Locate the cell with the specified text and output its (x, y) center coordinate. 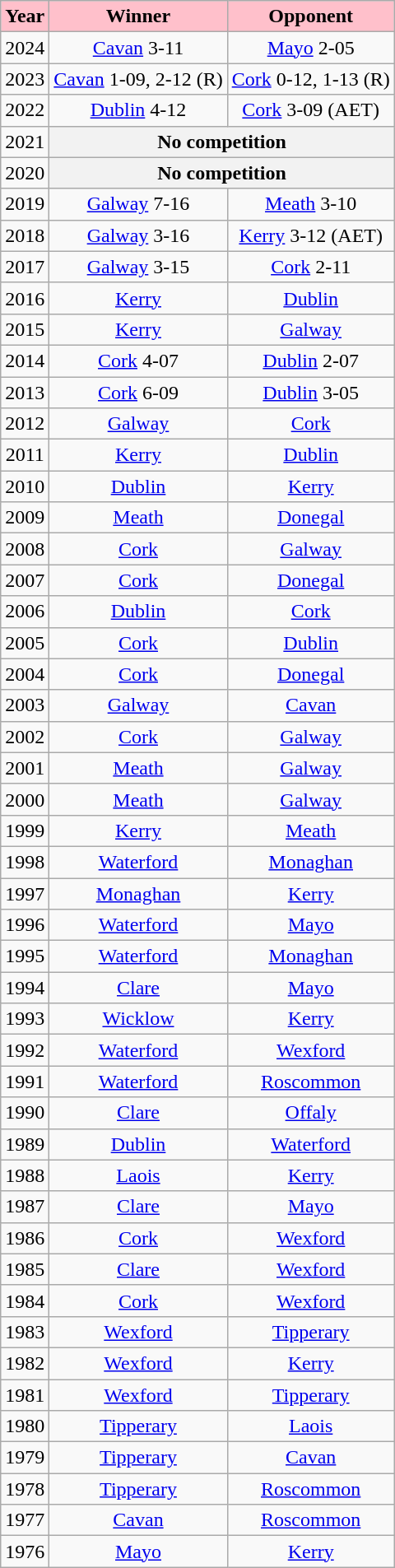
2005 (25, 643)
1991 (25, 1082)
2024 (25, 48)
2011 (25, 455)
1976 (25, 1552)
1996 (25, 925)
2008 (25, 549)
2018 (25, 235)
2001 (25, 768)
2023 (25, 79)
1998 (25, 862)
1990 (25, 1113)
1981 (25, 1395)
2013 (25, 393)
2016 (25, 298)
1978 (25, 1489)
1983 (25, 1332)
2014 (25, 361)
2021 (25, 142)
2019 (25, 204)
Dublin 4-12 (138, 110)
2017 (25, 267)
Year (25, 16)
2012 (25, 424)
2022 (25, 110)
1989 (25, 1144)
2020 (25, 173)
1977 (25, 1520)
1992 (25, 1050)
Offaly (311, 1113)
1988 (25, 1175)
Cork 6-09 (138, 393)
2009 (25, 518)
Winner (138, 16)
Cork 2-11 (311, 267)
1986 (25, 1238)
1982 (25, 1363)
Wicklow (138, 1019)
1984 (25, 1300)
2007 (25, 580)
1993 (25, 1019)
1980 (25, 1426)
1997 (25, 893)
2010 (25, 486)
2003 (25, 705)
2006 (25, 612)
Galway 3-16 (138, 235)
Cork 4-07 (138, 361)
Cork 0-12, 1-13 (R) (311, 79)
Cavan 1-09, 2-12 (R) (138, 79)
1994 (25, 988)
Kerry 3-12 (AET) (311, 235)
Mayo 2-05 (311, 48)
2015 (25, 329)
Cork 3-09 (AET) (311, 110)
2002 (25, 737)
2000 (25, 799)
Opponent (311, 16)
Cavan 3-11 (138, 48)
Galway 7-16 (138, 204)
1995 (25, 956)
Dublin 2-07 (311, 361)
1985 (25, 1269)
1979 (25, 1458)
1999 (25, 831)
Dublin 3-05 (311, 393)
Galway 3-15 (138, 267)
Meath 3-10 (311, 204)
1987 (25, 1207)
2004 (25, 674)
